Determine the (X, Y) coordinate at the center of the cell enclosing the given text.  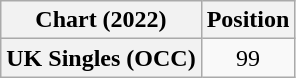
99 (248, 58)
UK Singles (OCC) (101, 58)
Position (248, 20)
Chart (2022) (101, 20)
